For the text-containing cell, return its midpoint in [x, y] coordinate format. 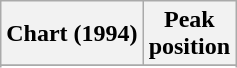
Peakposition [189, 34]
Chart (1994) [72, 34]
